Pinpoint the cell where the given text exists, returning its [x, y] midpoint coordinate. 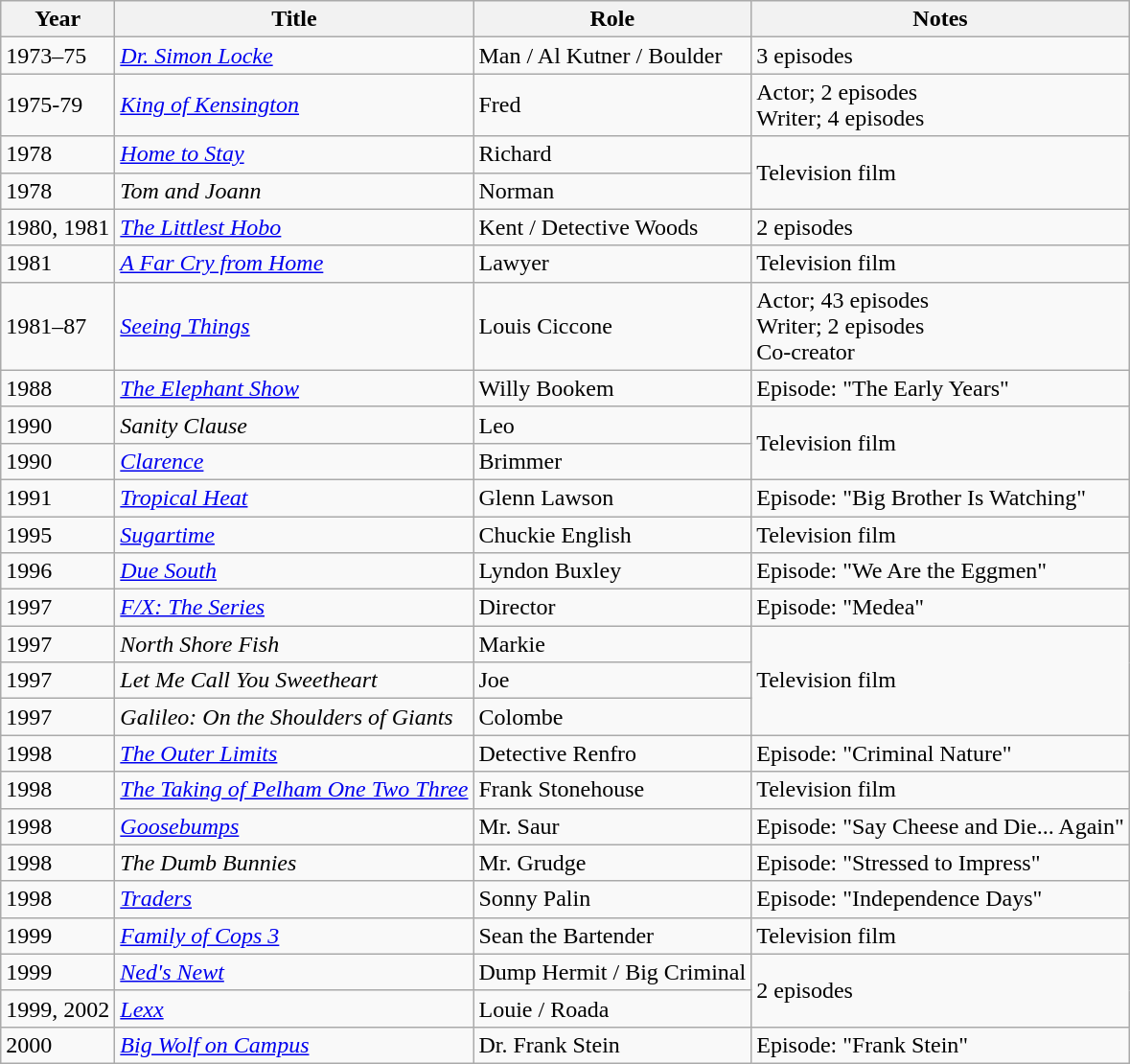
Ned's Newt [294, 972]
Louis Ciccone [612, 326]
Glenn Lawson [612, 497]
Sonny Palin [612, 899]
Episode: "Big Brother Is Watching" [941, 497]
Episode: "Stressed to Impress" [941, 863]
1980, 1981 [58, 227]
Willy Bookem [612, 388]
Episode: "Say Cheese and Die... Again" [941, 826]
1975-79 [58, 105]
Tom and Joann [294, 191]
Leo [612, 425]
Chuckie English [612, 534]
North Shore Fish [294, 644]
A Far Cry from Home [294, 264]
Detective Renfro [612, 753]
Episode: "The Early Years" [941, 388]
Mr. Saur [612, 826]
Big Wolf on Campus [294, 1045]
Joe [612, 681]
Title [294, 19]
Lyndon Buxley [612, 571]
Episode: "Frank Stein" [941, 1045]
Sugartime [294, 534]
Home to Stay [294, 154]
Dr. Frank Stein [612, 1045]
Dump Hermit / Big Criminal [612, 972]
Clarence [294, 461]
1973–75 [58, 56]
Let Me Call You Sweetheart [294, 681]
Louie / Roada [612, 1008]
Tropical Heat [294, 497]
Man / Al Kutner / Boulder [612, 56]
F/X: The Series [294, 608]
1995 [58, 534]
Brimmer [612, 461]
King of Kensington [294, 105]
1991 [58, 497]
Seeing Things [294, 326]
Actor; 43 episodesWriter; 2 episodesCo-creator [941, 326]
Actor; 2 episodesWriter; 4 episodes [941, 105]
Dr. Simon Locke [294, 56]
2000 [58, 1045]
1996 [58, 571]
Lawyer [612, 264]
Traders [294, 899]
Kent / Detective Woods [612, 227]
1981–87 [58, 326]
Mr. Grudge [612, 863]
Sean the Bartender [612, 936]
Sanity Clause [294, 425]
Lexx [294, 1008]
3 episodes [941, 56]
1988 [58, 388]
1981 [58, 264]
Year [58, 19]
1999, 2002 [58, 1008]
Goosebumps [294, 826]
Colombe [612, 717]
Role [612, 19]
Episode: "Independence Days" [941, 899]
Richard [612, 154]
Notes [941, 19]
Episode: "Criminal Nature" [941, 753]
Family of Cops 3 [294, 936]
The Elephant Show [294, 388]
Markie [612, 644]
The Outer Limits [294, 753]
Norman [612, 191]
Frank Stonehouse [612, 790]
The Littlest Hobo [294, 227]
Fred [612, 105]
Due South [294, 571]
Episode: "We Are the Eggmen" [941, 571]
Episode: "Medea" [941, 608]
The Dumb Bunnies [294, 863]
Director [612, 608]
Galileo: On the Shoulders of Giants [294, 717]
The Taking of Pelham One Two Three [294, 790]
